From the cell containing the given text, extract its center point as [x, y] coordinate. 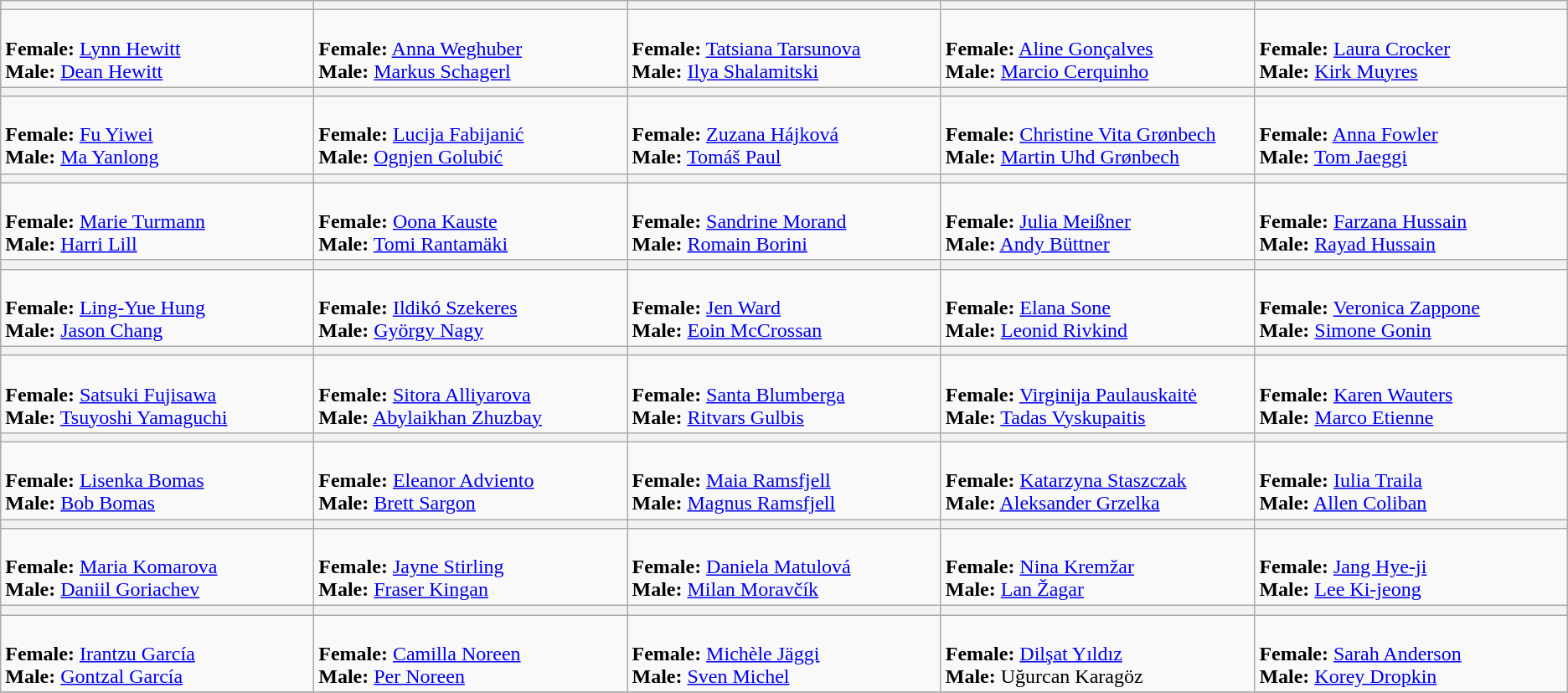
Female: Eleanor Adviento Male: Brett Sargon [471, 480]
Female: Julia Meißner Male: Andy Büttner [1097, 221]
Female: Santa Blumberga Male: Ritvars Gulbis [784, 394]
Female: Daniela Matulová Male: Milan Moravčík [784, 567]
Female: Anna Fowler Male: Tom Jaeggi [1411, 135]
Female: Sarah Anderson Male: Korey Dropkin [1411, 654]
Female: Dilşat Yıldız Male: Uğurcan Karagöz [1097, 654]
Female: Christine Vita Grønbech Male: Martin Uhd Grønbech [1097, 135]
Female: Michèle Jäggi Male: Sven Michel [784, 654]
Female: Irantzu García Male: Gontzal García [157, 654]
Female: Tatsiana Tarsunova Male: Ilya Shalamitski [784, 49]
Female: Lisenka Bomas Male: Bob Bomas [157, 480]
Female: Veronica Zappone Male: Simone Gonin [1411, 308]
Female: Elana Sone Male: Leonid Rivkind [1097, 308]
Female: Sandrine Morand Male: Romain Borini [784, 221]
Female: Maia Ramsfjell Male: Magnus Ramsfjell [784, 480]
Female: Sitora Alliyarova Male: Abylaikhan Zhuzbay [471, 394]
Female: Lynn Hewitt Male: Dean Hewitt [157, 49]
Female: Aline Gonçalves Male: Marcio Cerquinho [1097, 49]
Female: Nina Kremžar Male: Lan Žagar [1097, 567]
Female: Iulia Traila Male: Allen Coliban [1411, 480]
Female: Marie Turmann Male: Harri Lill [157, 221]
Female: Satsuki Fujisawa Male: Tsuyoshi Yamaguchi [157, 394]
Female: Jen Ward Male: Eoin McCrossan [784, 308]
Female: Oona Kauste Male: Tomi Rantamäki [471, 221]
Female: Laura Crocker Male: Kirk Muyres [1411, 49]
Female: Ildikó Szekeres Male: György Nagy [471, 308]
Female: Virginija Paulauskaitė Male: Tadas Vyskupaitis [1097, 394]
Female: Lucija Fabijanić Male: Ognjen Golubić [471, 135]
Female: Anna Weghuber Male: Markus Schagerl [471, 49]
Female: Camilla Noreen Male: Per Noreen [471, 654]
Female: Katarzyna Staszczak Male: Aleksander Grzelka [1097, 480]
Female: Ling-Yue Hung Male: Jason Chang [157, 308]
Female: Jang Hye-ji Male: Lee Ki-jeong [1411, 567]
Female: Farzana Hussain Male: Rayad Hussain [1411, 221]
Female: Fu Yiwei Male: Ma Yanlong [157, 135]
Female: Maria Komarova Male: Daniil Goriachev [157, 567]
Female: Jayne Stirling Male: Fraser Kingan [471, 567]
Female: Karen Wauters Male: Marco Etienne [1411, 394]
Female: Zuzana Hájková Male: Tomáš Paul [784, 135]
